Locate the cell with the specified text and output its [x, y] center coordinate. 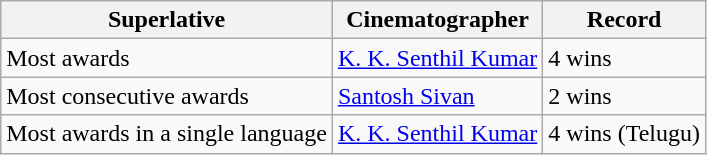
4 wins [624, 58]
2 wins [624, 96]
Record [624, 20]
Cinematographer [437, 20]
Santosh Sivan [437, 96]
4 wins (Telugu) [624, 134]
Most awards [167, 58]
Superlative [167, 20]
Most consecutive awards [167, 96]
Most awards in a single language [167, 134]
